Find where the given text appears and provide that cell's center as (X, Y) coordinate. 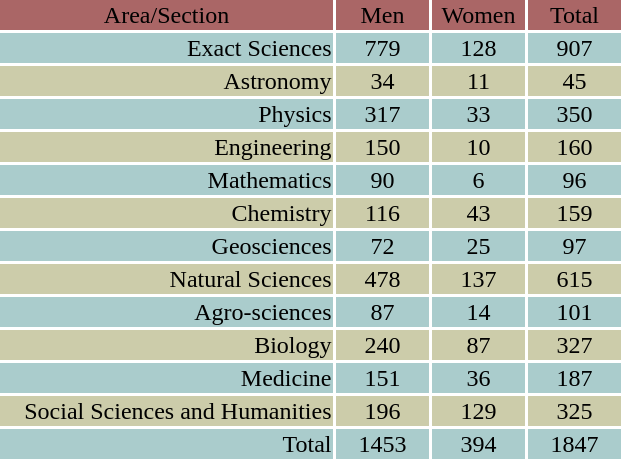
1847 (574, 444)
101 (574, 312)
Mathematics (166, 180)
240 (382, 345)
Chemistry (166, 213)
Natural Sciences (166, 279)
11 (478, 81)
129 (478, 411)
Women (478, 15)
187 (574, 378)
45 (574, 81)
34 (382, 81)
150 (382, 147)
36 (478, 378)
72 (382, 246)
90 (382, 180)
478 (382, 279)
394 (478, 444)
Social Sciences and Humanities (166, 411)
10 (478, 147)
615 (574, 279)
151 (382, 378)
6 (478, 180)
325 (574, 411)
Astronomy (166, 81)
97 (574, 246)
Engineering (166, 147)
196 (382, 411)
25 (478, 246)
327 (574, 345)
137 (478, 279)
96 (574, 180)
116 (382, 213)
779 (382, 48)
Exact Sciences (166, 48)
Biology (166, 345)
Physics (166, 114)
Agro-sciences (166, 312)
Men (382, 15)
1453 (382, 444)
33 (478, 114)
128 (478, 48)
159 (574, 213)
Medicine (166, 378)
907 (574, 48)
Geosciences (166, 246)
Area/Section (166, 15)
350 (574, 114)
43 (478, 213)
317 (382, 114)
14 (478, 312)
160 (574, 147)
